For the text-containing cell, return its midpoint in [X, Y] coordinate format. 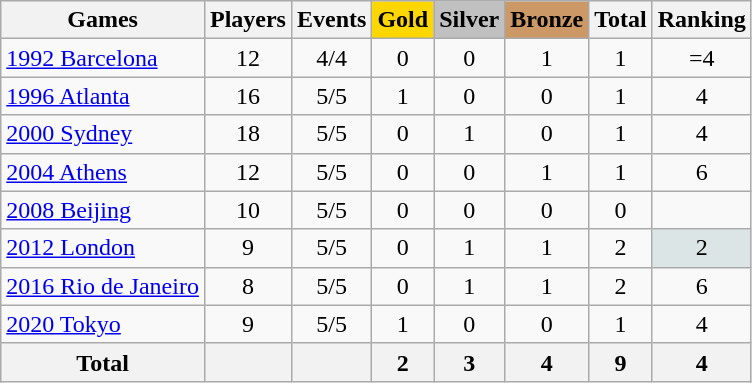
2000 Sydney [103, 134]
2012 London [103, 248]
2020 Tokyo [103, 324]
Players [248, 20]
1992 Barcelona [103, 58]
2004 Athens [103, 172]
18 [248, 134]
10 [248, 210]
Gold [403, 20]
Events [331, 20]
=4 [702, 58]
Games [103, 20]
Ranking [702, 20]
8 [248, 286]
Silver [470, 20]
Bronze [547, 20]
4/4 [331, 58]
2008 Beijing [103, 210]
2016 Rio de Janeiro [103, 286]
3 [470, 362]
16 [248, 96]
1996 Atlanta [103, 96]
